Capture the cell that displays the provided text and extract its [x, y] central coordinate. 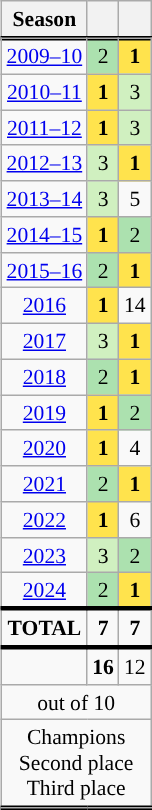
4 [135, 448]
TOTAL [45, 628]
2011–12 [45, 128]
16 [103, 666]
6 [135, 520]
2015–16 [45, 270]
14 [135, 306]
2018 [45, 377]
2012–13 [45, 163]
2010–11 [45, 92]
2022 [45, 520]
2023 [45, 555]
12 [135, 666]
Champions Second place Third place [76, 764]
out of 10 [76, 702]
2019 [45, 413]
2016 [45, 306]
2009–10 [45, 56]
5 [135, 199]
2013–14 [45, 199]
2021 [45, 484]
2017 [45, 341]
2024 [45, 591]
2020 [45, 448]
2014–15 [45, 235]
Season [45, 20]
